Scan for the cell matching the given text and deliver its (x, y) coordinate at center. 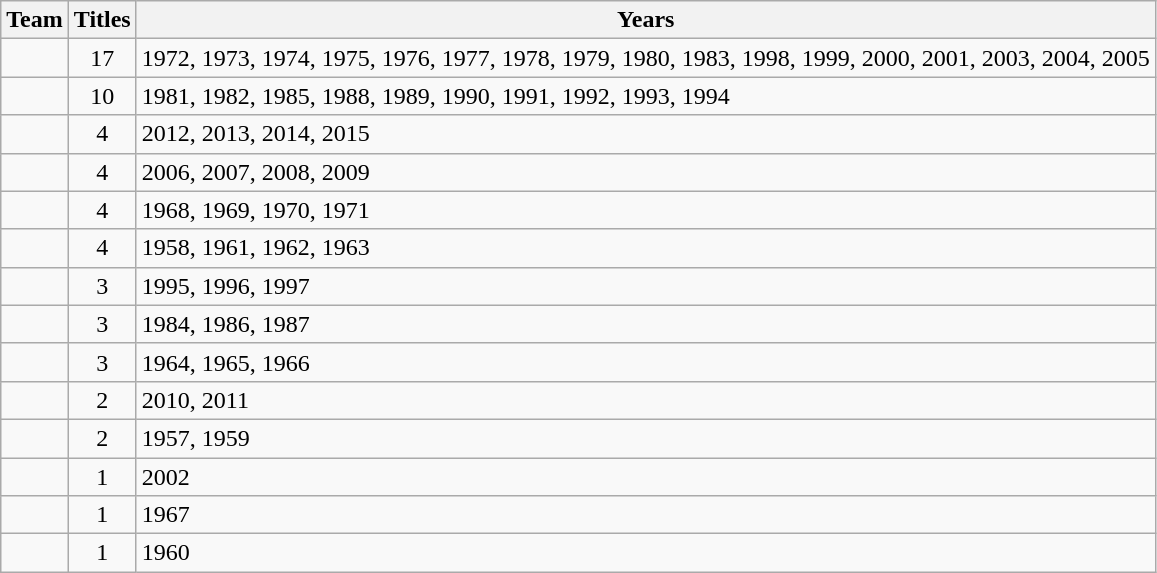
1960 (646, 553)
1972, 1973, 1974, 1975, 1976, 1977, 1978, 1979, 1980, 1983, 1998, 1999, 2000, 2001, 2003, 2004, 2005 (646, 58)
2006, 2007, 2008, 2009 (646, 172)
2002 (646, 477)
Titles (102, 20)
2012, 2013, 2014, 2015 (646, 134)
1981, 1982, 1985, 1988, 1989, 1990, 1991, 1992, 1993, 1994 (646, 96)
1958, 1961, 1962, 1963 (646, 248)
1957, 1959 (646, 438)
1995, 1996, 1997 (646, 286)
1968, 1969, 1970, 1971 (646, 210)
1984, 1986, 1987 (646, 324)
1967 (646, 515)
Team (35, 20)
17 (102, 58)
1964, 1965, 1966 (646, 362)
10 (102, 96)
Years (646, 20)
2010, 2011 (646, 400)
